Provide the [X, Y] coordinate of the cell's center where the given text is located.  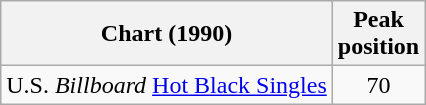
Chart (1990) [167, 34]
U.S. Billboard Hot Black Singles [167, 85]
Peakposition [378, 34]
70 [378, 85]
